Identify which cell holds the provided text, then report its (x, y) central coordinate. 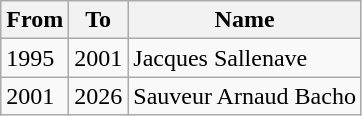
Jacques Sallenave (245, 58)
Sauveur Arnaud Bacho (245, 96)
To (98, 20)
Name (245, 20)
1995 (35, 58)
2026 (98, 96)
From (35, 20)
